From the cell containing the given text, extract its center point as (x, y) coordinate. 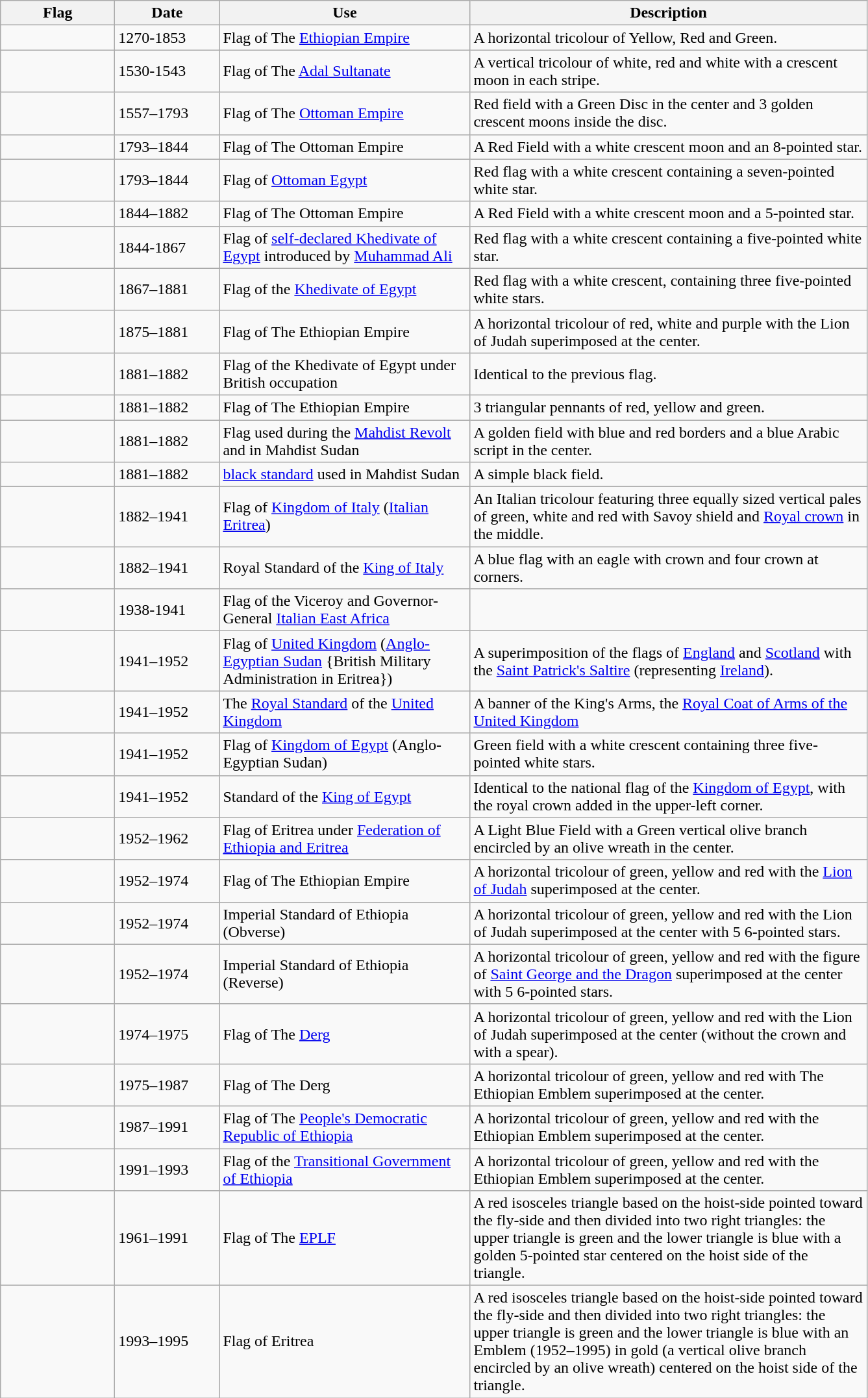
Use (345, 13)
Flag of Eritrea (345, 1342)
Imperial Standard of Ethiopia (Reverse) (345, 974)
The Royal Standard of the United Kingdom (345, 712)
Red flag with a white crescent, containing three five-pointed white stars. (669, 290)
A simple black field. (669, 475)
A horizontal tricolour of green, yellow and red with the Lion of Judah superimposed at the center with 5 6-pointed stars. (669, 923)
1952–1962 (167, 839)
Flag of Kingdom of Italy (Italian Eritrea) (345, 517)
A blue flag with an eagle with crown and four crown at corners. (669, 568)
1975–1987 (167, 1084)
3 triangular pennants of red, yellow and green. (669, 407)
1530-1543 (167, 71)
A horizontal tricolour of Yellow, Red and Green. (669, 38)
A Red Field with a white crescent moon and a 5-pointed star. (669, 214)
A banner of the King's Arms, the Royal Coat of Arms of the United Kingdom (669, 712)
1938-1941 (167, 610)
A horizontal tricolour of green, yellow and red with the figure of Saint George and the Dragon superimposed at the center with 5 6-pointed stars. (669, 974)
1961–1991 (167, 1238)
Flag of self-declared Khedivate of Egypt introduced by Muhammad Ali (345, 247)
Flag (58, 13)
Flag of the Khedivate of Egypt under British occupation (345, 374)
A horizontal tricolour of green, yellow and red with the Lion of Judah superimposed at the center. (669, 880)
1993–1995 (167, 1342)
A vertical tricolour of white, red and white with a crescent moon in each stripe. (669, 71)
Identical to the previous flag. (669, 374)
Flag of The People's Democratic Republic of Ethiopia (345, 1127)
A Red Field with a white crescent moon and an 8-pointed star. (669, 147)
A superimposition of the flags of England and Scotland with the Saint Patrick's Saltire (representing Ireland). (669, 661)
Red flag with a white crescent containing a five-pointed white star. (669, 247)
Flag of The Adal Sultanate (345, 71)
1270-1853 (167, 38)
Flag of The EPLF (345, 1238)
A golden field with blue and red borders and a blue Arabic script in the center. (669, 440)
1844–1882 (167, 214)
A Light Blue Field with a Green vertical olive branch encircled by an olive wreath in the center. (669, 839)
Flag used during the Mahdist Revolt and in Mahdist Sudan (345, 440)
1875–1881 (167, 331)
Flag of Kingdom of Egypt (Anglo-Egyptian Sudan) (345, 755)
A horizontal tricolour of green, yellow and red with The Ethiopian Emblem superimposed at the center. (669, 1084)
Standard of the King of Egypt (345, 796)
A horizontal tricolour of green, yellow and red with the Lion of Judah superimposed at the center (without the crown and with a spear). (669, 1034)
Flag of Ottoman Egypt (345, 181)
Flag of the Khedivate of Egypt (345, 290)
Description (669, 13)
Identical to the national flag of the Kingdom of Egypt, with the royal crown added in the upper-left corner. (669, 796)
Red flag with a white crescent containing a seven-pointed white star. (669, 181)
Green field with a white crescent containing three five-pointed white stars. (669, 755)
A horizontal tricolour of red, white and purple with the Lion of Judah superimposed at the center. (669, 331)
An Italian tricolour featuring three equally sized vertical pales of green, white and red with Savoy shield and Royal crown in the middle. (669, 517)
Flag of United Kingdom (Anglo-Egyptian Sudan {British Military Administration in Eritrea}) (345, 661)
1867–1881 (167, 290)
Royal Standard of the King of Italy (345, 568)
Imperial Standard of Ethiopia (Obverse) (345, 923)
Red field with a Green Disc in the center and 3 golden crescent moons inside the disc. (669, 113)
1974–1975 (167, 1034)
1991–1993 (167, 1169)
Date (167, 13)
Flag of the Viceroy and Governor-General Italian East Africa (345, 610)
black standard used in Mahdist Sudan (345, 475)
1987–1991 (167, 1127)
1844-1867 (167, 247)
Flag of the Transitional Government of Ethiopia (345, 1169)
Flag of Eritrea under Federation of Ethiopia and Eritrea (345, 839)
1557–1793 (167, 113)
